Identify which cell holds the provided text, then report its (X, Y) central coordinate. 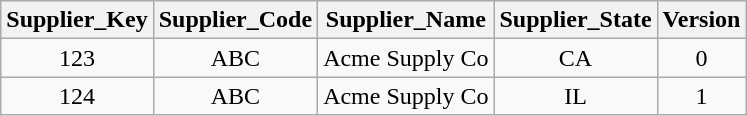
Supplier_Key (77, 20)
Supplier_Code (235, 20)
CA (576, 58)
123 (77, 58)
1 (702, 96)
Supplier_State (576, 20)
Version (702, 20)
Supplier_Name (406, 20)
124 (77, 96)
0 (702, 58)
IL (576, 96)
